Return [X, Y] of the center of cell containing provided text 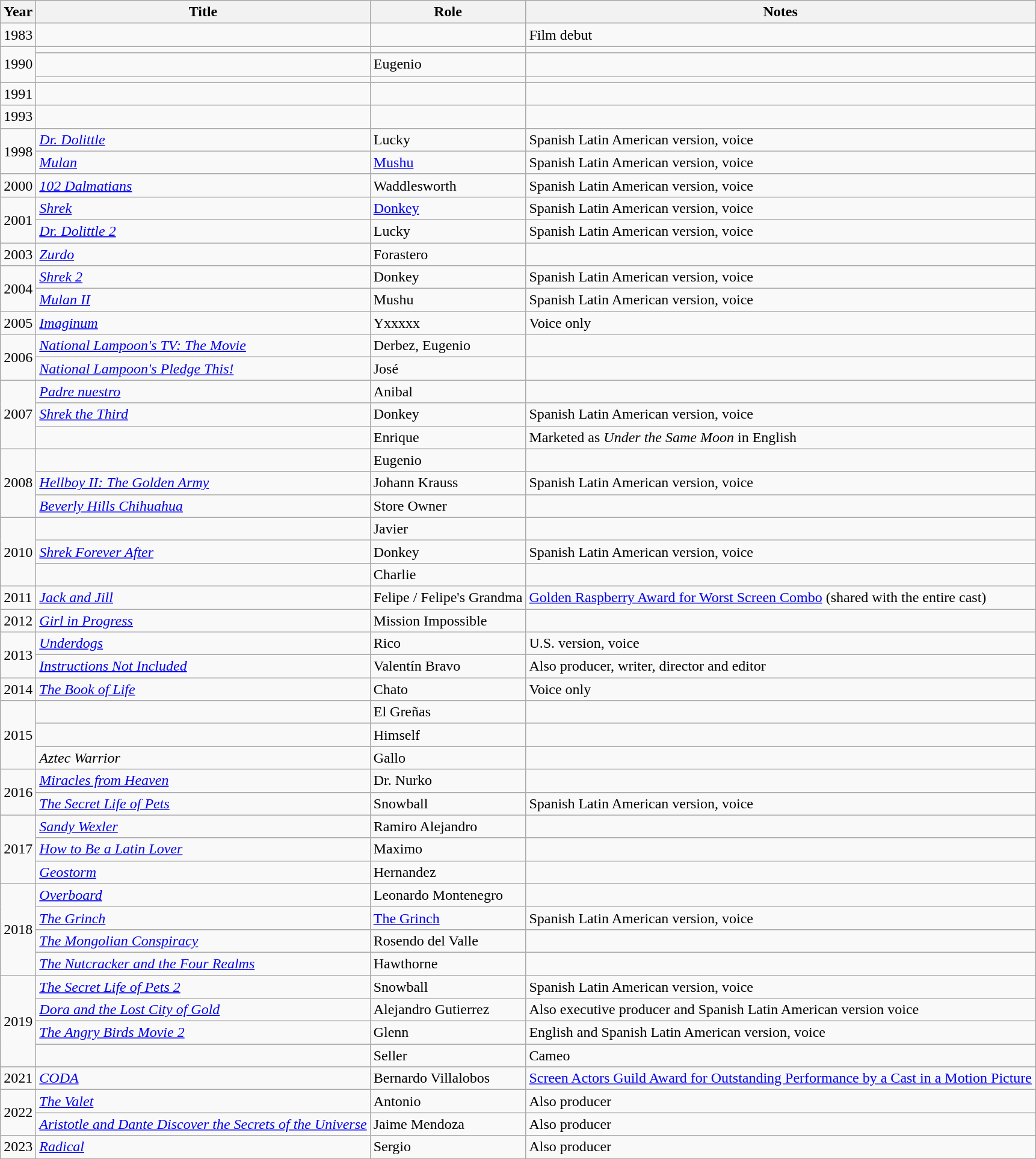
U.S. version, voice [781, 644]
2006 [18, 357]
How to Be a Latin Lover [203, 849]
Seller [448, 1056]
Role [448, 12]
Shrek the Third [203, 414]
2017 [18, 849]
1983 [18, 35]
CODA [203, 1078]
2023 [18, 1147]
The Angry Birds Movie 2 [203, 1033]
2010 [18, 552]
The Secret Life of Pets 2 [203, 987]
Notes [781, 12]
Radical [203, 1147]
Yxxxxx [448, 323]
2016 [18, 792]
Glenn [448, 1033]
The Mongolian Conspiracy [203, 941]
The Book of Life [203, 689]
Mulan [203, 162]
Imaginum [203, 323]
1991 [18, 94]
Ramiro Alejandro [448, 826]
Maximo [448, 849]
Year [18, 12]
The Nutcracker and the Four Realms [203, 964]
Bernardo Villalobos [448, 1078]
Also executive producer and Spanish Latin American version voice [781, 1010]
Jack and Jill [203, 597]
Dora and the Lost City of Gold [203, 1010]
Forastero [448, 254]
Charlie [448, 574]
Valentín Bravo [448, 666]
1990 [18, 64]
2011 [18, 597]
Sergio [448, 1147]
National Lampoon's TV: The Movie [203, 346]
Shrek [203, 208]
Girl in Progress [203, 620]
Store Owner [448, 506]
The Valet [203, 1101]
Beverly Hills Chihuahua [203, 506]
2000 [18, 185]
Zurdo [203, 254]
Himself [448, 735]
Mission Impossible [448, 620]
Film debut [781, 35]
2013 [18, 655]
Chato [448, 689]
Underdogs [203, 644]
Mulan II [203, 300]
2021 [18, 1078]
Aztec Warrior [203, 758]
Title [203, 12]
Hawthorne [448, 964]
Gallo [448, 758]
Javier [448, 529]
Aristotle and Dante Discover the Secrets of the Universe [203, 1124]
Also producer, writer, director and editor [781, 666]
Dr. Dolittle [203, 140]
Enrique [448, 437]
Miracles from Heaven [203, 781]
Golden Raspberry Award for Worst Screen Combo (shared with the entire cast) [781, 597]
2022 [18, 1113]
1993 [18, 117]
English and Spanish Latin American version, voice [781, 1033]
2015 [18, 735]
Rosendo del Valle [448, 941]
Leonardo Montenegro [448, 895]
2019 [18, 1021]
Overboard [203, 895]
El Greñas [448, 712]
Derbez, Eugenio [448, 346]
The Secret Life of Pets [203, 804]
National Lampoon's Pledge This! [203, 369]
2005 [18, 323]
Rico [448, 644]
2012 [18, 620]
Anibal [448, 392]
Instructions Not Included [203, 666]
2014 [18, 689]
José [448, 369]
Screen Actors Guild Award for Outstanding Performance by a Cast in a Motion Picture [781, 1078]
2003 [18, 254]
2018 [18, 929]
Alejandro Gutierrez [448, 1010]
Cameo [781, 1056]
Shrek Forever After [203, 552]
Felipe / Felipe's Grandma [448, 597]
Geostorm [203, 872]
102 Dalmatians [203, 185]
2004 [18, 289]
2007 [18, 414]
Hellboy II: The Golden Army [203, 483]
Jaime Mendoza [448, 1124]
2008 [18, 483]
Dr. Nurko [448, 781]
Marketed as Under the Same Moon in English [781, 437]
Padre nuestro [203, 392]
Dr. Dolittle 2 [203, 231]
Sandy Wexler [203, 826]
Shrek 2 [203, 277]
Johann Krauss [448, 483]
Waddlesworth [448, 185]
1998 [18, 151]
Antonio [448, 1101]
Hernandez [448, 872]
2001 [18, 220]
